Provide the [x, y] coordinate of the cell's center where the given text is located.  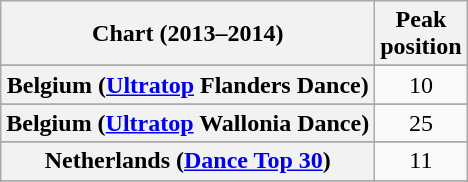
Peakposition [421, 34]
Chart (2013–2014) [188, 34]
Netherlands (Dance Top 30) [188, 161]
11 [421, 161]
10 [421, 85]
Belgium (Ultratop Wallonia Dance) [188, 123]
25 [421, 123]
Belgium (Ultratop Flanders Dance) [188, 85]
